Detect which cell encompasses the target text, then output its (X, Y) center coordinate. 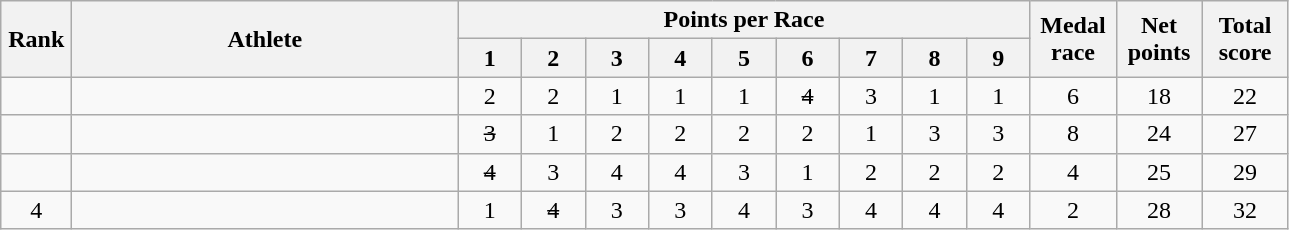
25 (1159, 172)
22 (1245, 96)
27 (1245, 134)
Medal race (1073, 39)
Athlete (265, 39)
29 (1245, 172)
28 (1159, 210)
Rank (36, 39)
Points per Race (744, 20)
9 (998, 58)
24 (1159, 134)
Total score (1245, 39)
Net points (1159, 39)
32 (1245, 210)
18 (1159, 96)
7 (871, 58)
5 (744, 58)
